Provide the [x, y] coordinate of the cell's center where the given text is located.  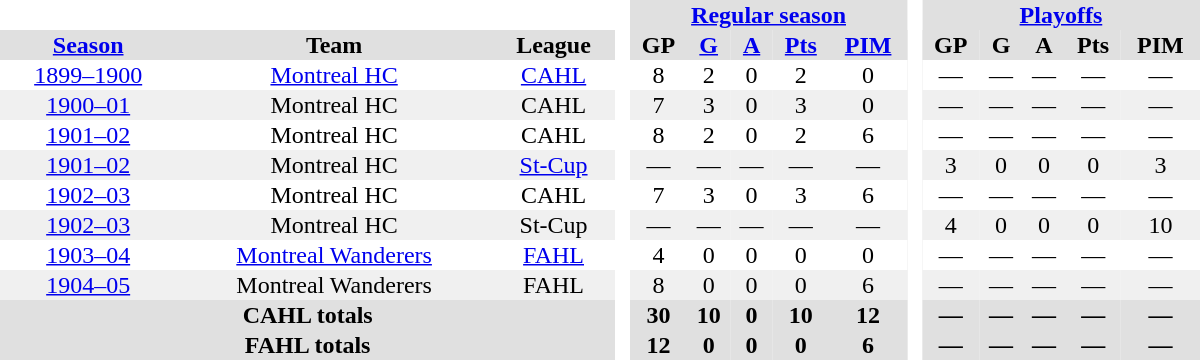
CAHL totals [308, 315]
Team [334, 45]
1903–04 [88, 255]
Regular season [769, 15]
30 [659, 315]
Season [88, 45]
FAHL totals [308, 345]
Playoffs [1061, 15]
1899–1900 [88, 75]
League [554, 45]
1904–05 [88, 285]
1900–01 [88, 105]
